Return [x, y] of the center of cell containing provided text 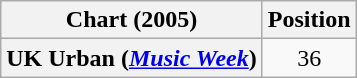
36 [309, 58]
Position [309, 20]
UK Urban (Music Week) [132, 58]
Chart (2005) [132, 20]
